Locate the cell with the specified text and output its (x, y) center coordinate. 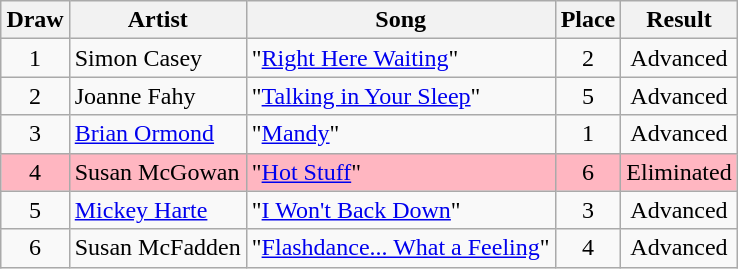
"I Won't Back Down" (400, 210)
Simon Casey (158, 58)
"Mandy" (400, 134)
"Hot Stuff" (400, 172)
Susan McGowan (158, 172)
"Talking in Your Sleep" (400, 96)
Eliminated (679, 172)
Susan McFadden (158, 248)
Song (400, 20)
Brian Ormond (158, 134)
"Flashdance... What a Feeling" (400, 248)
Mickey Harte (158, 210)
Joanne Fahy (158, 96)
Draw (35, 20)
Place (588, 20)
Result (679, 20)
"Right Here Waiting" (400, 58)
Artist (158, 20)
